Pinpoint the cell where the given text exists, returning its [X, Y] midpoint coordinate. 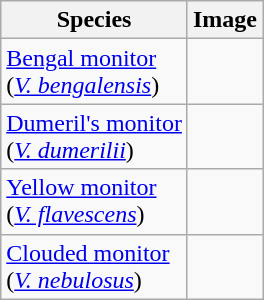
Dumeril's monitor(V. dumerilii) [94, 136]
Image [224, 20]
Yellow monitor(V. flavescens) [94, 202]
Clouded monitor(V. nebulosus) [94, 266]
Bengal monitor(V. bengalensis) [94, 72]
Species [94, 20]
